Identify which cell holds the provided text, then report its (x, y) central coordinate. 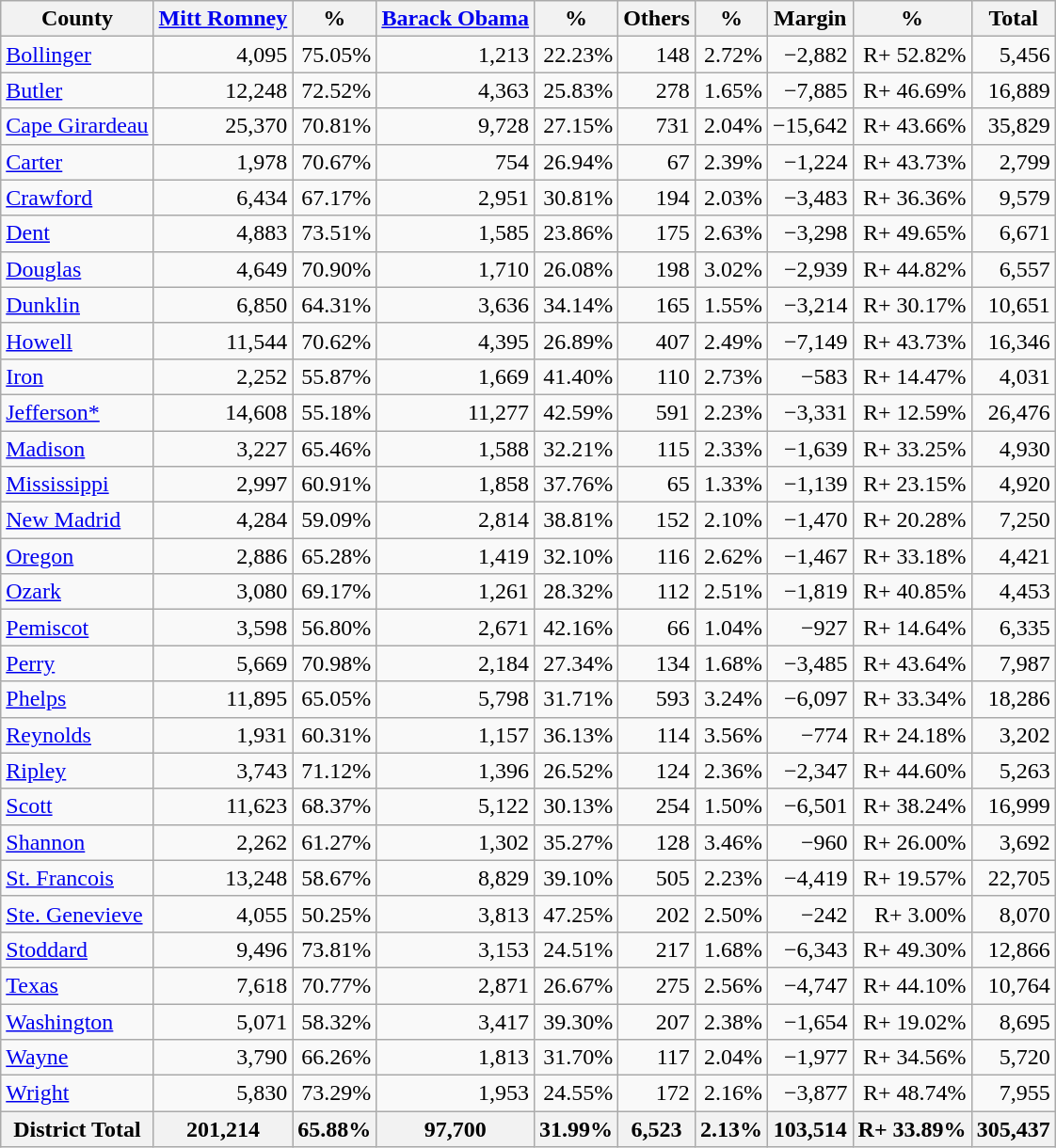
3,202 (1013, 735)
2.03% (730, 198)
30.81% (576, 198)
R+ 30.17% (912, 305)
12,866 (1013, 949)
1,157 (456, 735)
Crawford (77, 198)
201,214 (223, 1129)
R+ 14.47% (912, 376)
3,153 (456, 949)
3.46% (730, 842)
R+ 14.64% (912, 628)
8,070 (1013, 914)
1,710 (456, 269)
67.17% (335, 198)
3.02% (730, 269)
2.38% (730, 1021)
−2,347 (809, 771)
70.90% (335, 269)
115 (657, 449)
3,636 (456, 305)
3.24% (730, 699)
−1,819 (809, 592)
28.32% (576, 592)
1,858 (456, 485)
6,557 (1013, 269)
R+ 19.02% (912, 1021)
−1,467 (809, 556)
R+ 40.85% (912, 592)
24.55% (576, 1093)
60.31% (335, 735)
31.99% (576, 1129)
2,871 (456, 985)
32.21% (576, 449)
−774 (809, 735)
1,669 (456, 376)
72.52% (335, 90)
9,728 (456, 126)
8,829 (456, 878)
11,277 (456, 412)
6,671 (1013, 233)
R+ 24.18% (912, 735)
2,262 (223, 842)
148 (657, 55)
35,829 (1013, 126)
4,095 (223, 55)
Iron (77, 376)
14,608 (223, 412)
2.72% (730, 55)
198 (657, 269)
27.34% (576, 663)
65.46% (335, 449)
7,618 (223, 985)
3,080 (223, 592)
278 (657, 90)
Dent (77, 233)
−927 (809, 628)
4,363 (456, 90)
110 (657, 376)
−3,877 (809, 1093)
112 (657, 592)
R+ 44.60% (912, 771)
73.29% (335, 1093)
30.13% (576, 806)
−4,747 (809, 985)
65 (657, 485)
18,286 (1013, 699)
47.25% (576, 914)
11,544 (223, 341)
2,252 (223, 376)
2.10% (730, 520)
22,705 (1013, 878)
68.37% (335, 806)
103,514 (809, 1129)
−3,298 (809, 233)
Jefferson* (77, 412)
Texas (77, 985)
4,649 (223, 269)
Madison (77, 449)
2.73% (730, 376)
−1,654 (809, 1021)
2,886 (223, 556)
Dunklin (77, 305)
9,496 (223, 949)
6,850 (223, 305)
4,421 (1013, 556)
1,585 (456, 233)
1,953 (456, 1093)
2,814 (456, 520)
194 (657, 198)
−242 (809, 914)
−4,419 (809, 878)
165 (657, 305)
R+ 33.25% (912, 449)
754 (456, 162)
R+ 46.69% (912, 90)
73.81% (335, 949)
5,830 (223, 1093)
Mitt Romney (223, 19)
128 (657, 842)
2.49% (730, 341)
Total (1013, 19)
67 (657, 162)
−7,149 (809, 341)
66.26% (335, 1058)
56.80% (335, 628)
R+ 44.10% (912, 985)
R+ 20.28% (912, 520)
2.16% (730, 1093)
6,434 (223, 198)
R+ 49.30% (912, 949)
60.91% (335, 485)
5,456 (1013, 55)
134 (657, 663)
59.09% (335, 520)
Howell (77, 341)
731 (657, 126)
Ripley (77, 771)
2.63% (730, 233)
4,453 (1013, 592)
−1,139 (809, 485)
9,579 (1013, 198)
−6,343 (809, 949)
Cape Girardeau (77, 126)
Douglas (77, 269)
65.05% (335, 699)
37.76% (576, 485)
505 (657, 878)
2.51% (730, 592)
10,764 (1013, 985)
50.25% (335, 914)
3,598 (223, 628)
5,798 (456, 699)
2.13% (730, 1129)
4,920 (1013, 485)
1,978 (223, 162)
7,250 (1013, 520)
2.36% (730, 771)
58.32% (335, 1021)
1,396 (456, 771)
65.28% (335, 556)
12,248 (223, 90)
−6,501 (809, 806)
1,261 (456, 592)
3,743 (223, 771)
R+ 43.64% (912, 663)
1,419 (456, 556)
117 (657, 1058)
38.81% (576, 520)
−6,097 (809, 699)
1,931 (223, 735)
70.98% (335, 663)
Oregon (77, 556)
1,302 (456, 842)
−1,639 (809, 449)
Washington (77, 1021)
County (77, 19)
1.65% (730, 90)
35.27% (576, 842)
2.62% (730, 556)
39.30% (576, 1021)
58.67% (335, 878)
217 (657, 949)
2,951 (456, 198)
3,417 (456, 1021)
41.40% (576, 376)
1,588 (456, 449)
23.86% (576, 233)
114 (657, 735)
5,720 (1013, 1058)
305,437 (1013, 1129)
591 (657, 412)
Mississippi (77, 485)
2,799 (1013, 162)
R+ 33.34% (912, 699)
26.52% (576, 771)
3,692 (1013, 842)
1.50% (730, 806)
73.51% (335, 233)
69.17% (335, 592)
26.94% (576, 162)
R+ 12.59% (912, 412)
64.31% (335, 305)
36.13% (576, 735)
32.10% (576, 556)
Scott (77, 806)
2.39% (730, 162)
Bollinger (77, 55)
7,955 (1013, 1093)
42.16% (576, 628)
Ste. Genevieve (77, 914)
97,700 (456, 1129)
124 (657, 771)
70.62% (335, 341)
8,695 (1013, 1021)
2.56% (730, 985)
R+ 19.57% (912, 878)
Shannon (77, 842)
4,930 (1013, 449)
Reynolds (77, 735)
5,669 (223, 663)
152 (657, 520)
70.77% (335, 985)
27.15% (576, 126)
16,999 (1013, 806)
−1,470 (809, 520)
6,335 (1013, 628)
5,263 (1013, 771)
3,227 (223, 449)
R+ 44.82% (912, 269)
593 (657, 699)
7,987 (1013, 663)
R+ 34.56% (912, 1058)
4,395 (456, 341)
Barack Obama (456, 19)
202 (657, 914)
26.08% (576, 269)
−583 (809, 376)
16,889 (1013, 90)
2,997 (223, 485)
31.71% (576, 699)
3,790 (223, 1058)
R+ 33.89% (912, 1129)
4,055 (223, 914)
Phelps (77, 699)
R+ 43.66% (912, 126)
−2,939 (809, 269)
13,248 (223, 878)
Margin (809, 19)
1.33% (730, 485)
70.67% (335, 162)
2.33% (730, 449)
Carter (77, 162)
−3,214 (809, 305)
16,346 (1013, 341)
26.89% (576, 341)
Butler (77, 90)
11,895 (223, 699)
1,813 (456, 1058)
61.27% (335, 842)
4,284 (223, 520)
2,184 (456, 663)
R+ 23.15% (912, 485)
55.87% (335, 376)
407 (657, 341)
22.23% (576, 55)
3,813 (456, 914)
75.05% (335, 55)
175 (657, 233)
5,122 (456, 806)
42.59% (576, 412)
Perry (77, 663)
24.51% (576, 949)
6,523 (657, 1129)
70.81% (335, 126)
−7,885 (809, 90)
207 (657, 1021)
1,213 (456, 55)
116 (657, 556)
New Madrid (77, 520)
Wayne (77, 1058)
71.12% (335, 771)
2.50% (730, 914)
2,671 (456, 628)
R+ 49.65% (912, 233)
R+ 38.24% (912, 806)
5,071 (223, 1021)
39.10% (576, 878)
−3,485 (809, 663)
−2,882 (809, 55)
25,370 (223, 126)
−15,642 (809, 126)
66 (657, 628)
R+ 36.36% (912, 198)
25.83% (576, 90)
Wright (77, 1093)
3.56% (730, 735)
11,623 (223, 806)
4,031 (1013, 376)
65.88% (335, 1129)
−1,224 (809, 162)
26,476 (1013, 412)
Others (657, 19)
10,651 (1013, 305)
275 (657, 985)
St. Francois (77, 878)
31.70% (576, 1058)
4,883 (223, 233)
R+ 3.00% (912, 914)
1.55% (730, 305)
−1,977 (809, 1058)
254 (657, 806)
−3,483 (809, 198)
26.67% (576, 985)
172 (657, 1093)
R+ 33.18% (912, 556)
District Total (77, 1129)
R+ 26.00% (912, 842)
R+ 48.74% (912, 1093)
Stoddard (77, 949)
1.04% (730, 628)
−3,331 (809, 412)
Pemiscot (77, 628)
55.18% (335, 412)
Ozark (77, 592)
34.14% (576, 305)
−960 (809, 842)
R+ 52.82% (912, 55)
